Determine the [x, y] coordinate at the center of the cell enclosing the given text.  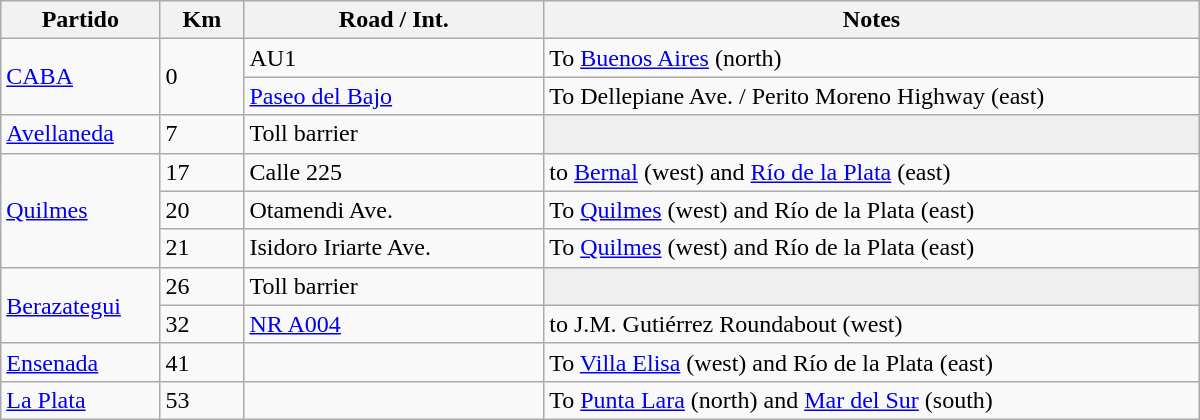
Ensenada [80, 362]
32 [202, 324]
To Dellepiane Ave. / Perito Moreno Highway (east) [872, 96]
La Plata [80, 400]
0 [202, 77]
Isidoro Iriarte Ave. [394, 248]
20 [202, 210]
Quilmes [80, 210]
to Bernal (west) and Río de la Plata (east) [872, 172]
To Villa Elisa (west) and Río de la Plata (east) [872, 362]
AU1 [394, 58]
Paseo del Bajo [394, 96]
Otamendi Ave. [394, 210]
To Buenos Aires (north) [872, 58]
53 [202, 400]
CABA [80, 77]
Road / Int. [394, 20]
NR A004 [394, 324]
Avellaneda [80, 134]
to J.M. Gutiérrez Roundabout (west) [872, 324]
26 [202, 286]
To Punta Lara (north) and Mar del Sur (south) [872, 400]
7 [202, 134]
Calle 225 [394, 172]
Partido [80, 20]
Notes [872, 20]
41 [202, 362]
21 [202, 248]
Km [202, 20]
Berazategui [80, 305]
17 [202, 172]
